Output the [X, Y] coordinate of the center of the cell containing the given text.  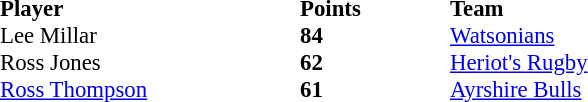
Ross Jones [150, 62]
84 [375, 36]
Lee Millar [150, 36]
62 [375, 62]
